Identify which cell holds the provided text, then report its [X, Y] central coordinate. 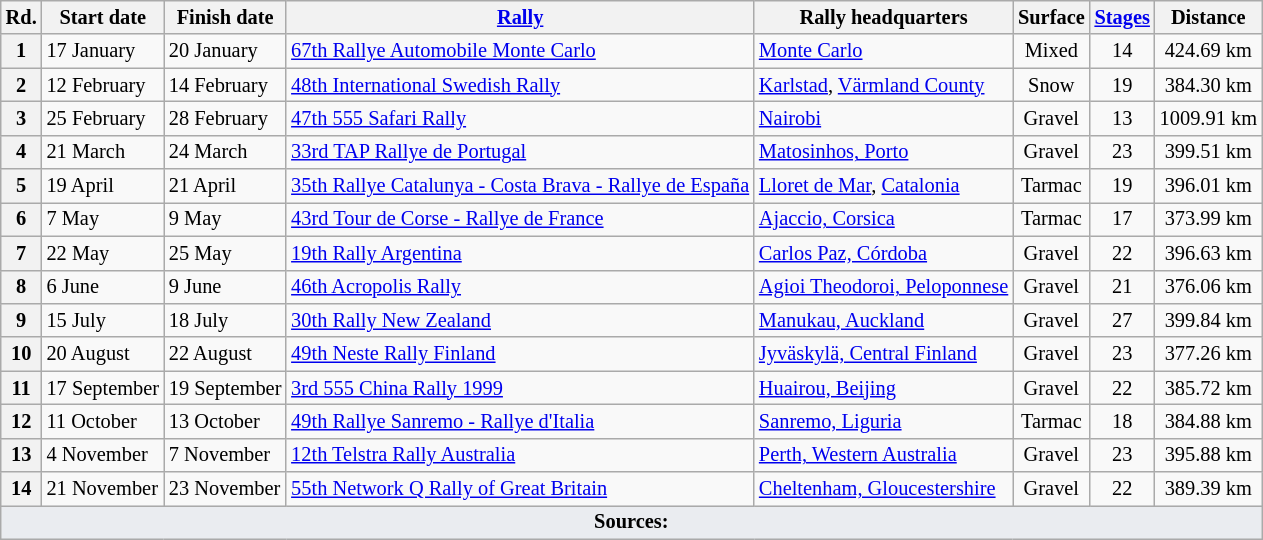
7 [22, 253]
Finish date [225, 17]
21 March [103, 152]
Nairobi [884, 118]
17 September [103, 388]
Stages [1122, 17]
Lloret de Mar, Catalonia [884, 186]
7 May [103, 219]
12 February [103, 85]
4 November [103, 455]
395.88 km [1208, 455]
28 February [225, 118]
6 [22, 219]
17 [1122, 219]
Jyväskylä, Central Finland [884, 354]
Matosinhos, Porto [884, 152]
Karlstad, Värmland County [884, 85]
22 August [225, 354]
43rd Tour de Corse - Rallye de France [520, 219]
18 July [225, 320]
Start date [103, 17]
384.30 km [1208, 85]
14 February [225, 85]
Rally headquarters [884, 17]
17 January [103, 51]
377.26 km [1208, 354]
20 January [225, 51]
49th Rallye Sanremo - Rallye d'Italia [520, 421]
48th International Swedish Rally [520, 85]
396.01 km [1208, 186]
11 October [103, 421]
22 May [103, 253]
1 [22, 51]
Distance [1208, 17]
46th Acropolis Rally [520, 287]
Cheltenham, Gloucestershire [884, 489]
Ajaccio, Corsica [884, 219]
Carlos Paz, Córdoba [884, 253]
10 [22, 354]
396.63 km [1208, 253]
389.39 km [1208, 489]
424.69 km [1208, 51]
9 June [225, 287]
18 [1122, 421]
8 [22, 287]
3 [22, 118]
49th Neste Rally Finland [520, 354]
399.84 km [1208, 320]
35th Rallye Catalunya - Costa Brava - Rallye de España [520, 186]
21 [1122, 287]
3rd 555 China Rally 1999 [520, 388]
Huairou, Beijing [884, 388]
20 August [103, 354]
25 May [225, 253]
Sources: [632, 522]
19th Rally Argentina [520, 253]
Rally [520, 17]
24 March [225, 152]
376.06 km [1208, 287]
19 April [103, 186]
384.88 km [1208, 421]
30th Rally New Zealand [520, 320]
7 November [225, 455]
21 November [103, 489]
Manukau, Auckland [884, 320]
55th Network Q Rally of Great Britain [520, 489]
2 [22, 85]
15 July [103, 320]
399.51 km [1208, 152]
12th Telstra Rally Australia [520, 455]
Perth, Western Australia [884, 455]
13 October [225, 421]
Rd. [22, 17]
11 [22, 388]
6 June [103, 287]
67th Rallye Automobile Monte Carlo [520, 51]
Snow [1051, 85]
Agioi Theodoroi, Peloponnese [884, 287]
Surface [1051, 17]
47th 555 Safari Rally [520, 118]
21 April [225, 186]
9 [22, 320]
Sanremo, Liguria [884, 421]
4 [22, 152]
23 November [225, 489]
27 [1122, 320]
33rd TAP Rallye de Portugal [520, 152]
25 February [103, 118]
373.99 km [1208, 219]
385.72 km [1208, 388]
Mixed [1051, 51]
5 [22, 186]
9 May [225, 219]
Monte Carlo [884, 51]
12 [22, 421]
19 September [225, 388]
1009.91 km [1208, 118]
